From the cell containing the given text, extract its center point as (x, y) coordinate. 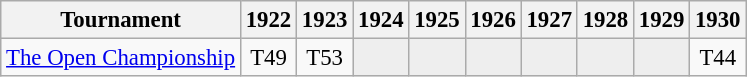
1926 (493, 20)
The Open Championship (121, 58)
Tournament (121, 20)
T53 (325, 58)
T44 (718, 58)
1922 (268, 20)
1930 (718, 20)
1927 (549, 20)
1928 (605, 20)
T49 (268, 58)
1923 (325, 20)
1924 (381, 20)
1925 (437, 20)
1929 (661, 20)
